Pinpoint the cell where the given text exists, returning its [x, y] midpoint coordinate. 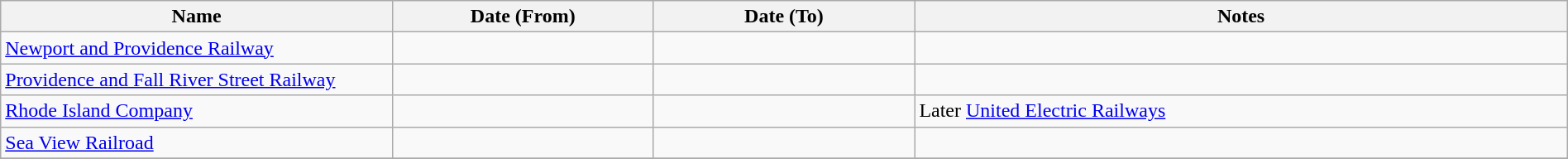
Sea View Railroad [197, 142]
Name [197, 17]
Date (To) [784, 17]
Notes [1241, 17]
Later United Electric Railways [1241, 111]
Date (From) [523, 17]
Rhode Island Company [197, 111]
Providence and Fall River Street Railway [197, 79]
Newport and Providence Railway [197, 48]
